Locate the cell with the specified text and output its [x, y] center coordinate. 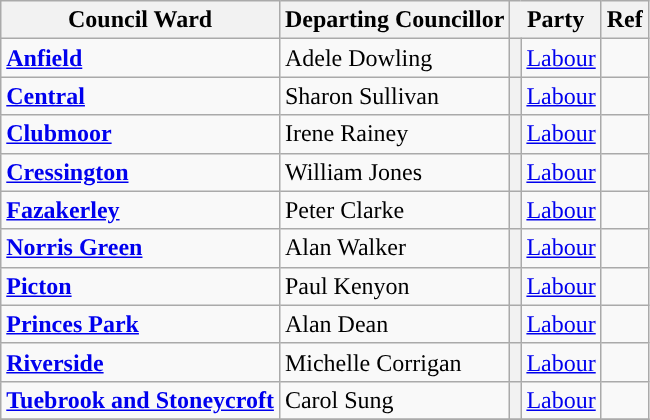
Adele Dowling [394, 58]
Princes Park [140, 324]
Picton [140, 286]
Council Ward [140, 20]
Riverside [140, 362]
Carol Sung [394, 400]
Ref [624, 20]
Tuebrook and Stoneycroft [140, 400]
Paul Kenyon [394, 286]
Norris Green [140, 248]
Alan Walker [394, 248]
Alan Dean [394, 324]
Fazakerley [140, 210]
Central [140, 96]
Sharon Sullivan [394, 96]
Peter Clarke [394, 210]
William Jones [394, 172]
Michelle Corrigan [394, 362]
Departing Councillor [394, 20]
Party [556, 20]
Irene Rainey [394, 134]
Anfield [140, 58]
Cressington [140, 172]
Clubmoor [140, 134]
